Return the (x, y) coordinate for the center point of the cell that contains the specified text.  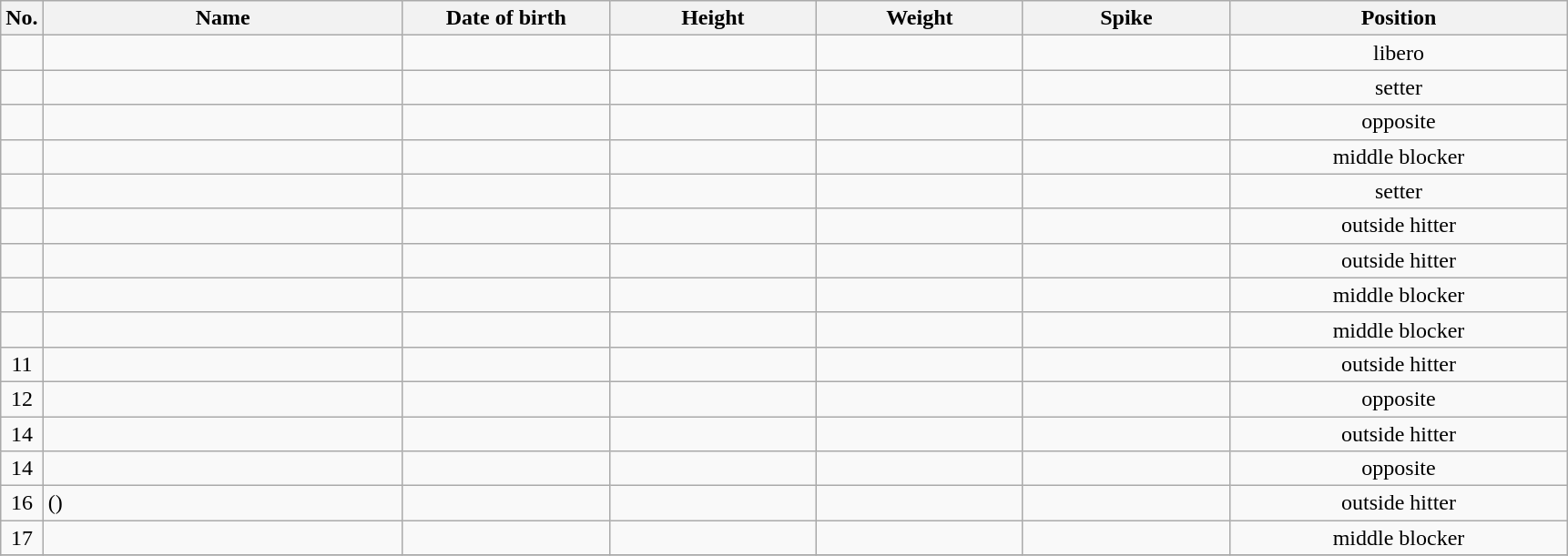
11 (22, 364)
No. (22, 18)
12 (22, 399)
libero (1399, 53)
Spike (1125, 18)
() (222, 503)
Position (1399, 18)
Name (222, 18)
Date of birth (506, 18)
16 (22, 503)
17 (22, 538)
Weight (920, 18)
Height (712, 18)
